Identify which cell holds the provided text, then report its [X, Y] central coordinate. 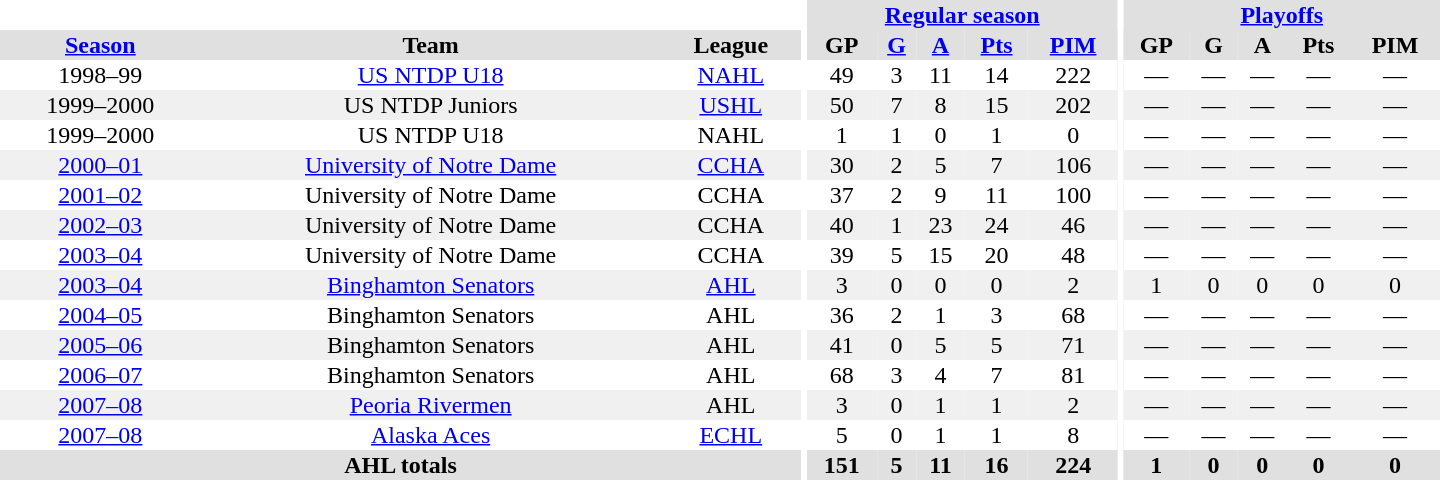
36 [842, 315]
2002–03 [100, 225]
24 [996, 225]
Playoffs [1282, 15]
2004–05 [100, 315]
2000–01 [100, 165]
81 [1073, 375]
Season [100, 45]
49 [842, 75]
106 [1073, 165]
37 [842, 195]
USHL [731, 105]
Alaska Aces [431, 435]
100 [1073, 195]
222 [1073, 75]
14 [996, 75]
30 [842, 165]
50 [842, 105]
224 [1073, 465]
20 [996, 255]
2006–07 [100, 375]
2005–06 [100, 345]
ECHL [731, 435]
US NTDP Juniors [431, 105]
4 [940, 375]
41 [842, 345]
151 [842, 465]
202 [1073, 105]
League [731, 45]
1998–99 [100, 75]
Regular season [962, 15]
40 [842, 225]
16 [996, 465]
9 [940, 195]
Team [431, 45]
AHL totals [400, 465]
48 [1073, 255]
23 [940, 225]
39 [842, 255]
2001–02 [100, 195]
Peoria Rivermen [431, 405]
46 [1073, 225]
71 [1073, 345]
